Identify which cell holds the provided text, then report its [X, Y] central coordinate. 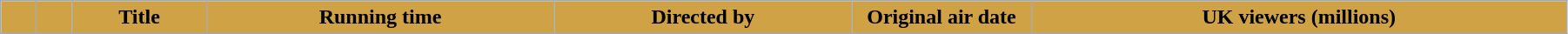
UK viewers (millions) [1298, 17]
Original air date [941, 17]
Running time [380, 17]
Title [139, 17]
Directed by [703, 17]
